Pinpoint the cell where the given text exists, returning its (X, Y) midpoint coordinate. 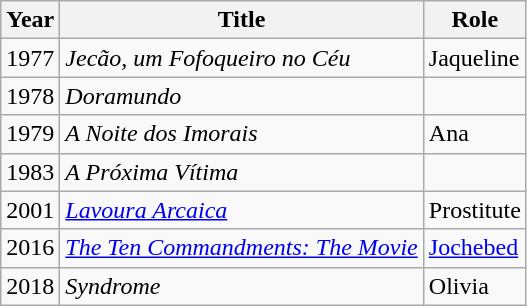
1977 (30, 58)
Doramundo (242, 96)
Year (30, 20)
Olivia (474, 286)
Prostitute (474, 210)
1978 (30, 96)
2001 (30, 210)
Jecão, um Fofoqueiro no Céu (242, 58)
A Próxima Vítima (242, 172)
2018 (30, 286)
The Ten Commandments: The Movie (242, 248)
1979 (30, 134)
A Noite dos Imorais (242, 134)
Role (474, 20)
Ana (474, 134)
Title (242, 20)
Jochebed (474, 248)
Jaqueline (474, 58)
2016 (30, 248)
1983 (30, 172)
Syndrome (242, 286)
Lavoura Arcaica (242, 210)
